For the text-containing cell, return its midpoint in (X, Y) coordinate format. 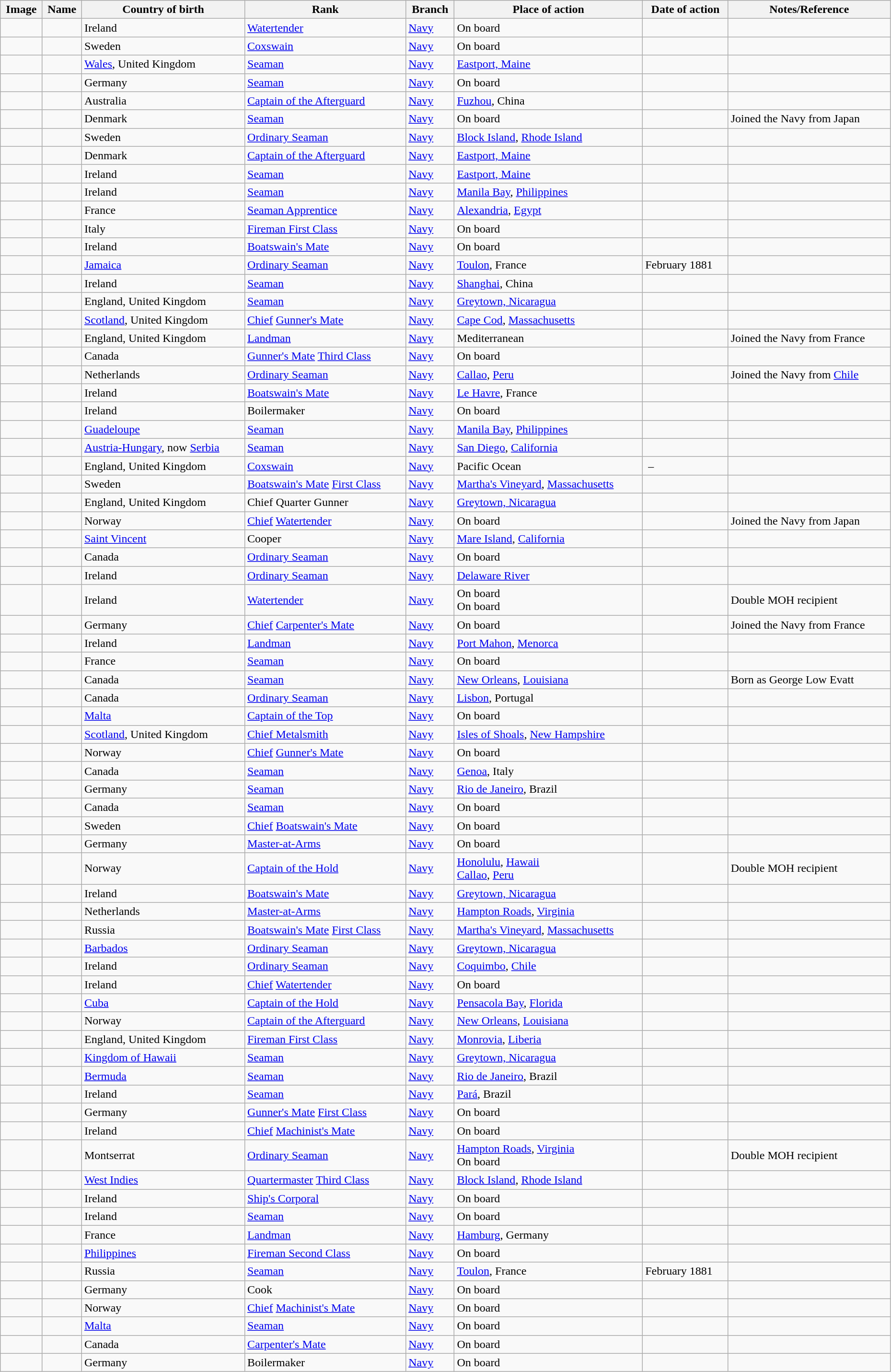
Gunner's Mate First Class (325, 1112)
Le Havre, France (548, 393)
Delaware River (548, 575)
Australia (163, 101)
Name (62, 10)
Ship's Corporal (325, 1198)
Pacific Ocean (548, 466)
Chief Boatswain's Mate (325, 825)
Guadeloupe (163, 429)
Port Mahon, Menorca (548, 643)
Gunner's Mate Third Class (325, 356)
Chief Metalsmith (325, 734)
Cape Cod, Massachusetts (548, 320)
Date of action (685, 10)
Branch (430, 10)
Austria-Hungary, now Serbia (163, 447)
Chief Carpenter's Mate (325, 625)
Quartermaster Third Class (325, 1180)
Lisbon, Portugal (548, 698)
Hampton Roads, VirginiaOn board (548, 1156)
Image (21, 10)
Cook (325, 1290)
Honolulu, HawaiiCallao, Peru (548, 869)
Pará, Brazil (548, 1094)
Captain of the Top (325, 716)
Bermuda (163, 1076)
Cuba (163, 1003)
Mare Island, California (548, 539)
Saint Vincent (163, 539)
West Indies (163, 1180)
Chief Quarter Gunner (325, 502)
Monrovia, Liberia (548, 1039)
Hamburg, Germany (548, 1235)
Italy (163, 229)
– (685, 466)
Joined the Navy from Chile (809, 375)
Coquimbo, Chile (548, 966)
Country of birth (163, 10)
Isles of Shoals, New Hampshire (548, 734)
Cooper (325, 539)
Place of action (548, 10)
Alexandria, Egypt (548, 210)
Pensacola Bay, Florida (548, 1003)
Notes/Reference (809, 10)
Mediterranean (548, 338)
Hampton Roads, Virginia (548, 912)
San Diego, California (548, 447)
Philippines (163, 1253)
Wales, United Kingdom (163, 64)
Shanghai, China (548, 283)
On board On board (548, 600)
Seaman Apprentice (325, 210)
Rank (325, 10)
Barbados (163, 948)
Montserrat (163, 1156)
Fuzhou, China (548, 101)
Carpenter's Mate (325, 1344)
Genoa, Italy (548, 771)
Jamaica (163, 265)
Fireman Second Class (325, 1253)
Born as George Low Evatt (809, 680)
Kingdom of Hawaii (163, 1057)
Callao, Peru (548, 375)
